Output the (x, y) coordinate of the center of the cell containing the given text.  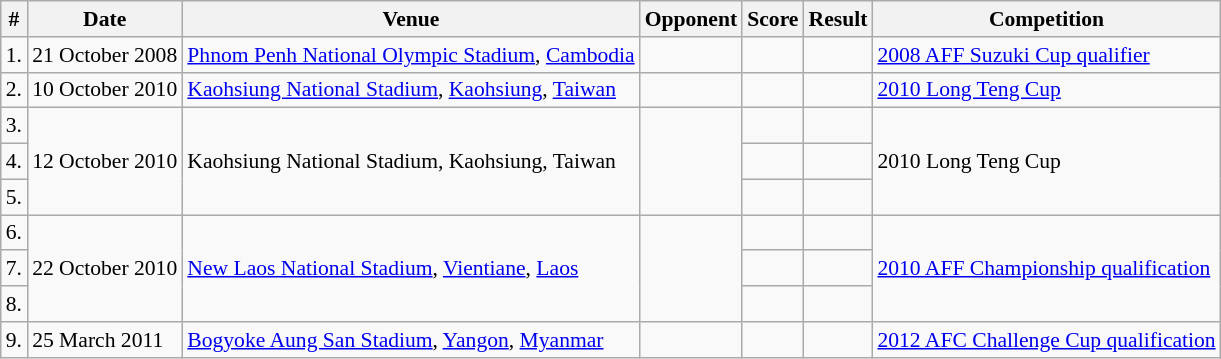
Date (104, 19)
9. (14, 340)
3. (14, 126)
2. (14, 90)
Venue (410, 19)
Score (772, 19)
25 March 2011 (104, 340)
1. (14, 55)
10 October 2010 (104, 90)
Phnom Penh National Olympic Stadium, Cambodia (410, 55)
2008 AFF Suzuki Cup qualifier (1046, 55)
7. (14, 269)
5. (14, 197)
2012 AFC Challenge Cup qualification (1046, 340)
Opponent (692, 19)
New Laos National Stadium, Vientiane, Laos (410, 268)
6. (14, 233)
Bogyoke Aung San Stadium, Yangon, Myanmar (410, 340)
Result (838, 19)
12 October 2010 (104, 162)
21 October 2008 (104, 55)
2010 AFF Championship qualification (1046, 268)
# (14, 19)
4. (14, 162)
Competition (1046, 19)
8. (14, 304)
22 October 2010 (104, 268)
